Determine the (X, Y) coordinate at the center of the cell enclosing the given text.  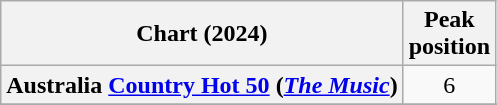
6 (449, 85)
Australia Country Hot 50 (The Music) (202, 85)
Chart (2024) (202, 34)
Peakposition (449, 34)
